Determine the (x, y) coordinate at the center of the cell enclosing the given text.  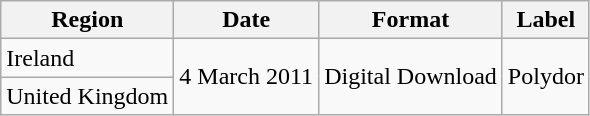
United Kingdom (88, 96)
Digital Download (411, 77)
Format (411, 20)
Ireland (88, 58)
Polydor (546, 77)
Label (546, 20)
4 March 2011 (246, 77)
Date (246, 20)
Region (88, 20)
